Output the [X, Y] coordinate of the center of the cell containing the given text.  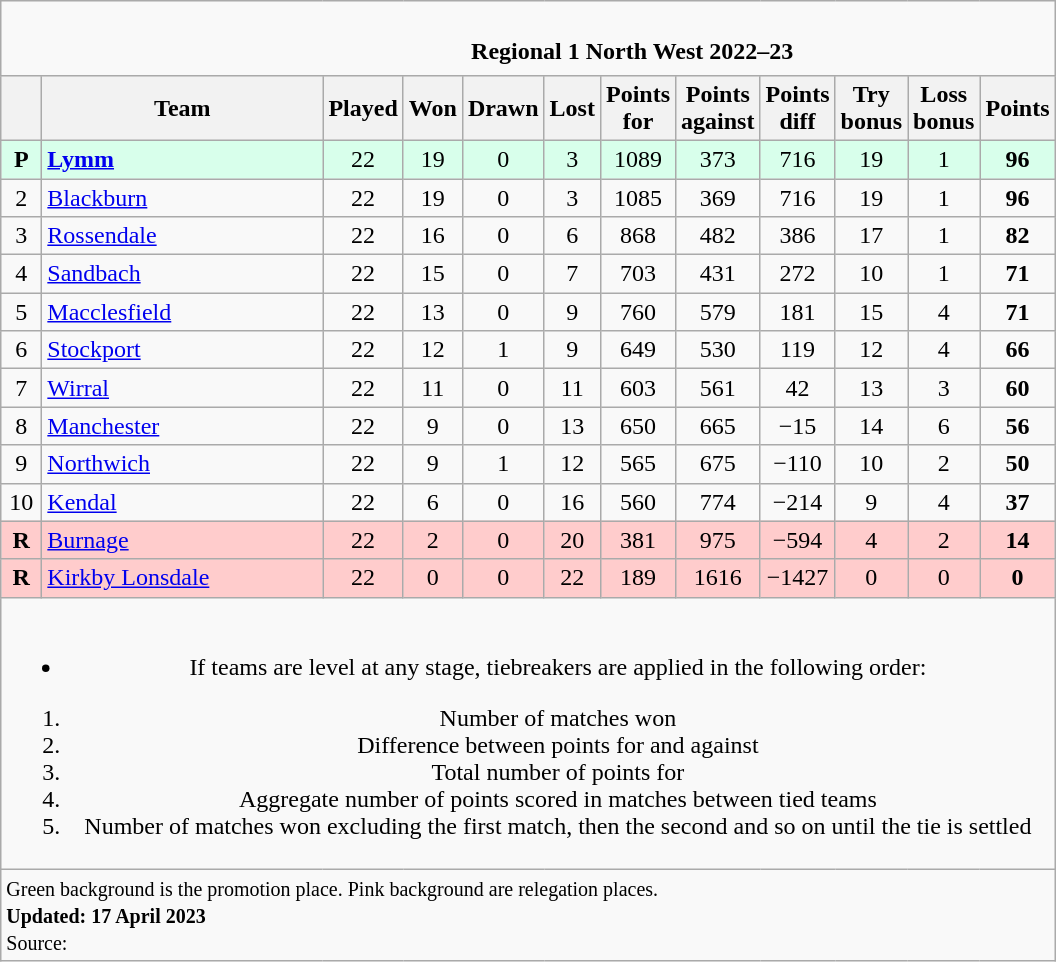
381 [638, 540]
Won [432, 108]
565 [638, 464]
603 [638, 388]
Macclesfield [182, 312]
−1427 [798, 578]
703 [638, 274]
373 [718, 159]
675 [718, 464]
649 [638, 350]
272 [798, 274]
−110 [798, 464]
386 [798, 236]
Sandbach [182, 274]
82 [1018, 236]
Lymm [182, 159]
868 [638, 236]
530 [718, 350]
Drawn [503, 108]
1085 [638, 197]
−214 [798, 502]
Green background is the promotion place. Pink background are relegation places.Updated: 17 April 2023Source: [528, 915]
37 [1018, 502]
50 [1018, 464]
P [22, 159]
60 [1018, 388]
Wirral [182, 388]
665 [718, 426]
Points diff [798, 108]
5 [22, 312]
760 [638, 312]
17 [871, 236]
975 [718, 540]
Stockport [182, 350]
Rossendale [182, 236]
Manchester [182, 426]
Kirkby Lonsdale [182, 578]
Northwich [182, 464]
Loss bonus [944, 108]
Points [1018, 108]
Points for [638, 108]
1089 [638, 159]
119 [798, 350]
Blackburn [182, 197]
1616 [718, 578]
Try bonus [871, 108]
−15 [798, 426]
431 [718, 274]
66 [1018, 350]
Played [363, 108]
181 [798, 312]
189 [638, 578]
42 [798, 388]
561 [718, 388]
Team [182, 108]
Lost [572, 108]
369 [718, 197]
56 [1018, 426]
579 [718, 312]
Burnage [182, 540]
−594 [798, 540]
774 [718, 502]
Points against [718, 108]
650 [638, 426]
20 [572, 540]
560 [638, 502]
8 [22, 426]
482 [718, 236]
Kendal [182, 502]
